Locate the cell with the specified text and output its (x, y) center coordinate. 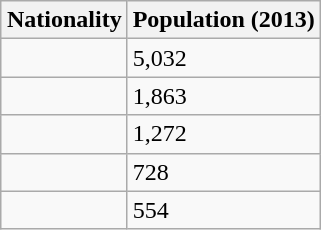
728 (224, 172)
1,863 (224, 96)
Population (2013) (224, 20)
5,032 (224, 58)
554 (224, 210)
1,272 (224, 134)
Nationality (64, 20)
